Output the [x, y] coordinate of the center of the cell containing the given text.  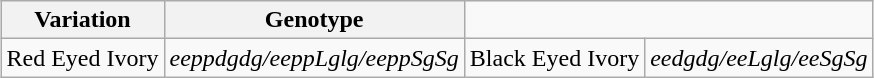
Variation [82, 20]
Black Eyed Ivory [554, 58]
eedgdg/eeLglg/eeSgSg [759, 58]
eeppdgdg/eeppLglg/eeppSgSg [314, 58]
Red Eyed Ivory [82, 58]
Genotype [314, 20]
